Locate the cell with the specified text and output its [X, Y] center coordinate. 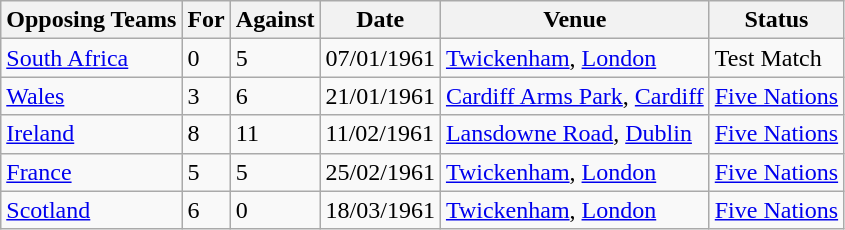
Cardiff Arms Park, Cardiff [574, 96]
Venue [574, 20]
11/02/1961 [380, 134]
Against [275, 20]
France [92, 172]
3 [206, 96]
07/01/1961 [380, 58]
18/03/1961 [380, 210]
8 [206, 134]
Test Match [776, 58]
South Africa [92, 58]
25/02/1961 [380, 172]
For [206, 20]
Status [776, 20]
Lansdowne Road, Dublin [574, 134]
11 [275, 134]
21/01/1961 [380, 96]
Scotland [92, 210]
Date [380, 20]
Wales [92, 96]
Opposing Teams [92, 20]
Ireland [92, 134]
